Find where the given text appears and provide that cell's center as [X, Y] coordinate. 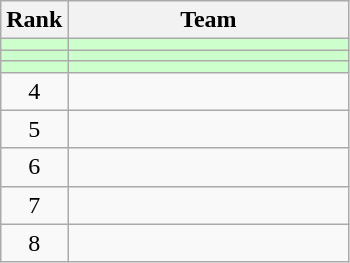
Rank [34, 20]
Team [208, 20]
7 [34, 205]
6 [34, 167]
4 [34, 91]
8 [34, 243]
5 [34, 129]
